Determine the (x, y) coordinate at the center of the cell enclosing the given text.  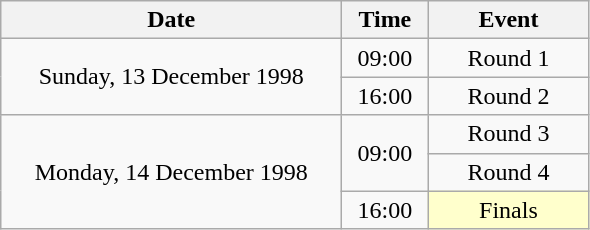
Time (385, 20)
Finals (508, 210)
Monday, 14 December 1998 (172, 172)
Event (508, 20)
Sunday, 13 December 1998 (172, 77)
Date (172, 20)
Round 1 (508, 58)
Round 4 (508, 172)
Round 3 (508, 134)
Round 2 (508, 96)
